Detect which cell encompasses the target text, then output its [X, Y] center coordinate. 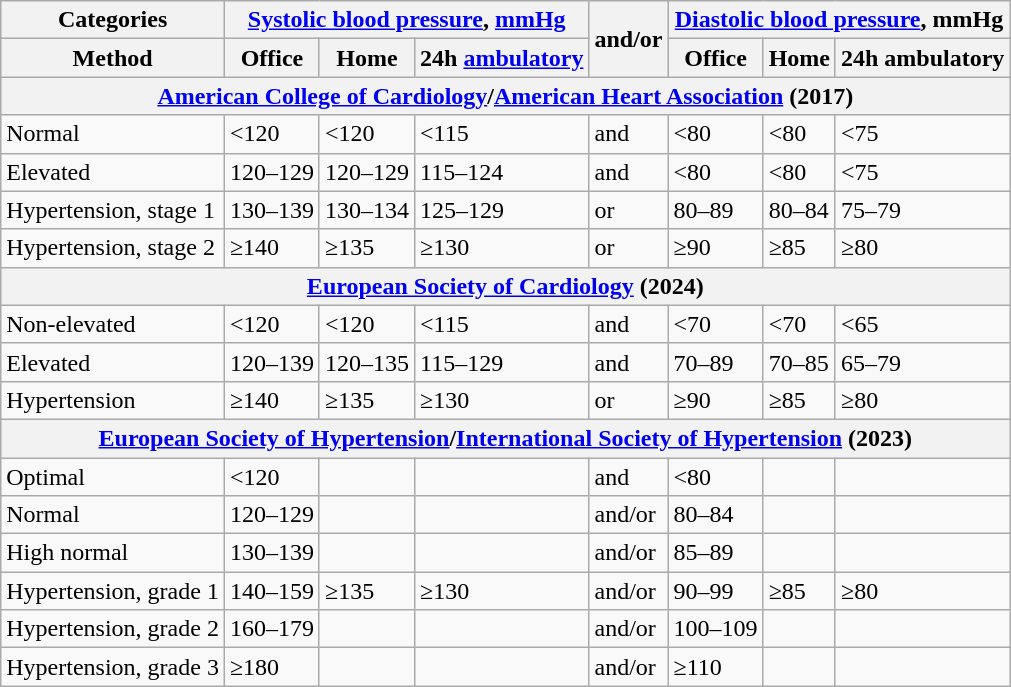
Hypertension, stage 1 [113, 210]
Non-elevated [113, 324]
85–89 [716, 553]
Categories [113, 20]
Diastolic blood pressure, mmHg [839, 20]
Method [113, 58]
European Society of Cardiology (2024) [506, 286]
Optimal [113, 477]
120–139 [272, 362]
Hypertension, stage 2 [113, 248]
≥180 [272, 667]
100–109 [716, 629]
Hypertension, grade 3 [113, 667]
140–159 [272, 591]
120–135 [366, 362]
80–89 [716, 210]
125–129 [502, 210]
Hypertension, grade 2 [113, 629]
Hypertension [113, 400]
Systolic blood pressure, mmHg [406, 20]
115–124 [502, 172]
115–129 [502, 362]
160–179 [272, 629]
High normal [113, 553]
70–89 [716, 362]
American College of Cardiology/American Heart Association (2017) [506, 96]
90–99 [716, 591]
≥110 [716, 667]
130–134 [366, 210]
65–79 [922, 362]
<65 [922, 324]
European Society of Hypertension/International Society of Hypertension (2023) [506, 438]
Hypertension, grade 1 [113, 591]
75–79 [922, 210]
70–85 [799, 362]
